Provide the [X, Y] coordinate of the cell's center where the given text is located.  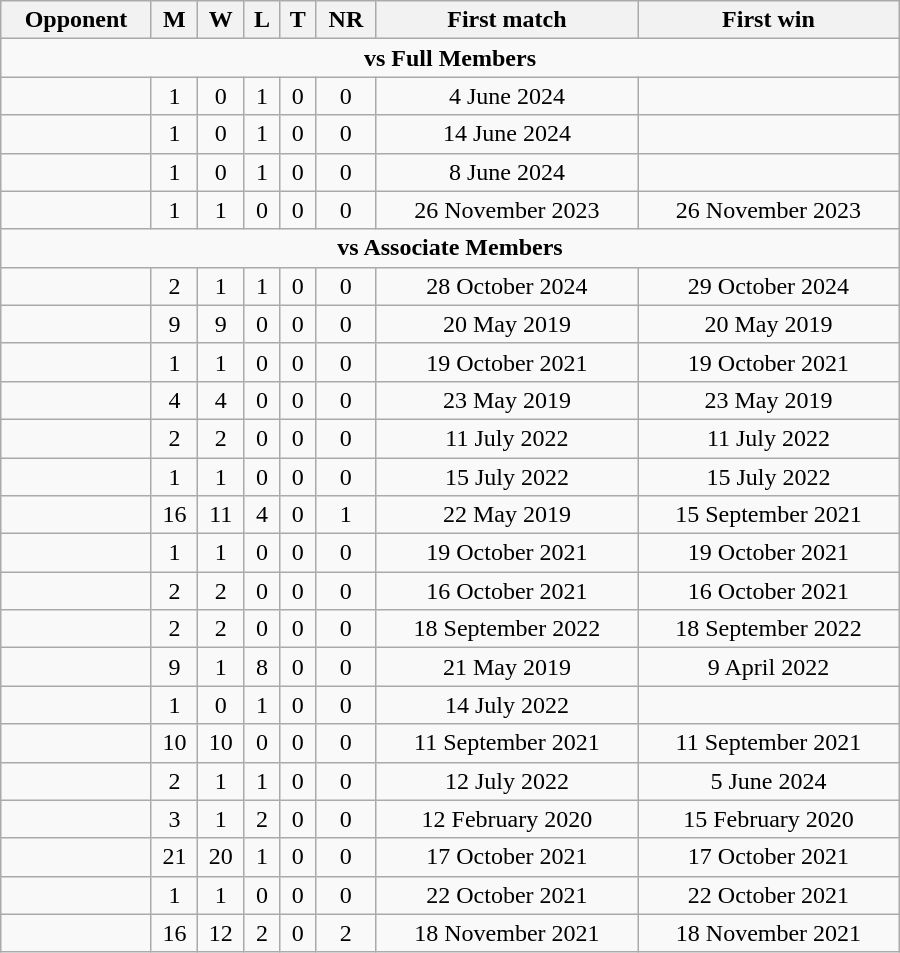
T [298, 20]
14 June 2024 [507, 134]
vs Associate Members [450, 248]
3 [174, 819]
NR [346, 20]
29 October 2024 [769, 286]
vs Full Members [450, 58]
First match [507, 20]
4 June 2024 [507, 96]
W [221, 20]
5 June 2024 [769, 781]
22 May 2019 [507, 515]
12 February 2020 [507, 819]
12 [221, 933]
Opponent [76, 20]
21 May 2019 [507, 667]
21 [174, 857]
28 October 2024 [507, 286]
15 February 2020 [769, 819]
8 [262, 667]
14 July 2022 [507, 705]
11 [221, 515]
M [174, 20]
L [262, 20]
8 June 2024 [507, 172]
12 July 2022 [507, 781]
First win [769, 20]
20 [221, 857]
15 September 2021 [769, 515]
9 April 2022 [769, 667]
